Provide the [X, Y] coordinate of the cell's center where the given text is located.  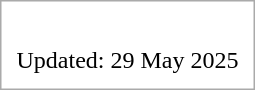
Updated: 29 May 2025 [128, 60]
